Scan for the cell matching the given text and deliver its [x, y] coordinate at center. 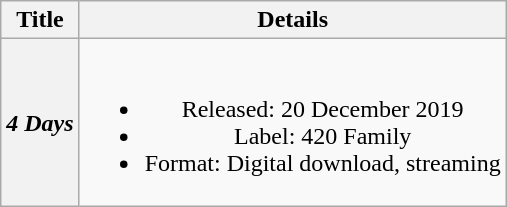
Details [292, 20]
4 Days [40, 122]
Title [40, 20]
Released: 20 December 2019Label: 420 FamilyFormat: Digital download, streaming [292, 122]
